For the text-containing cell, return its midpoint in [x, y] coordinate format. 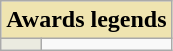
Awards legends [86, 20]
